Capture the cell that displays the provided text and extract its (x, y) central coordinate. 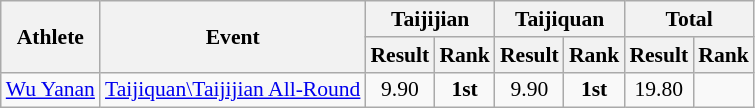
Total (688, 19)
Taijijian (430, 19)
Taijiquan (560, 19)
Taijiquan\Taijijian All-Round (233, 90)
Wu Yanan (50, 90)
Athlete (50, 36)
19.80 (658, 90)
Event (233, 36)
